For the text-containing cell, return its midpoint in (x, y) coordinate format. 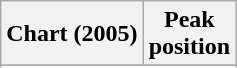
Chart (2005) (72, 34)
Peakposition (189, 34)
